Output the [x, y] coordinate of the center of the cell containing the given text.  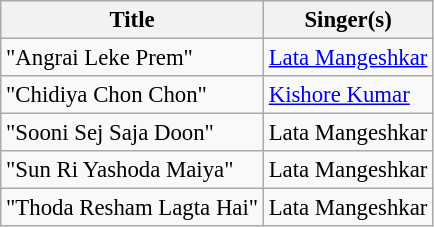
"Angrai Leke Prem" [132, 58]
"Sooni Sej Saja Doon" [132, 133]
Kishore Kumar [348, 95]
"Chidiya Chon Chon" [132, 95]
Singer(s) [348, 20]
"Sun Ri Yashoda Maiya" [132, 170]
Title [132, 20]
"Thoda Resham Lagta Hai" [132, 208]
